Detect which cell encompasses the target text, then output its [X, Y] center coordinate. 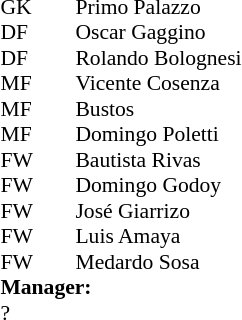
Manager: [120, 287]
José Giarrizo [158, 211]
Luis Amaya [158, 237]
Domingo Godoy [158, 185]
Bustos [158, 109]
Domingo Poletti [158, 135]
Medardo Sosa [158, 262]
Rolando Bolognesi [158, 58]
Bautista Rivas [158, 160]
Oscar Gaggino [158, 33]
Vicente Cosenza [158, 83]
